Determine the (x, y) coordinate at the center of the cell enclosing the given text.  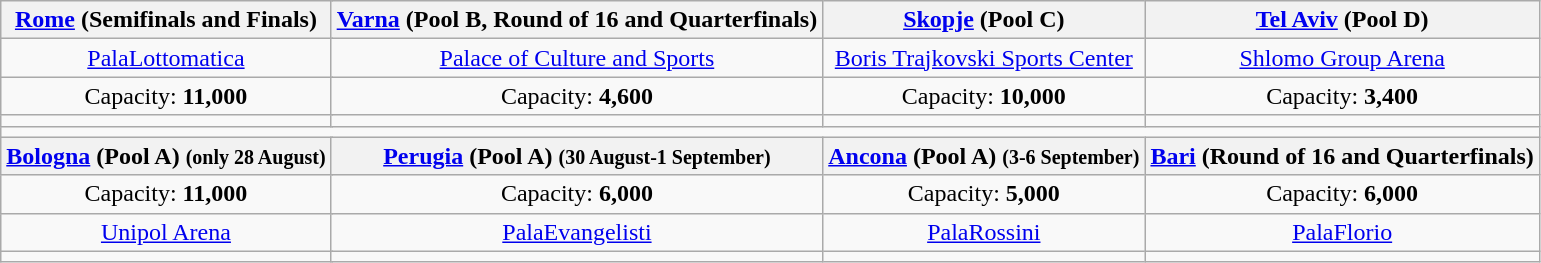
Varna (Pool B, Round of 16 and Quarterfinals) (577, 20)
Perugia (Pool A) (30 August-1 September) (577, 156)
Bari (Round of 16 and Quarterfinals) (1342, 156)
Shlomo Group Arena (1342, 58)
PalaEvangelisti (577, 232)
Skopje (Pool C) (984, 20)
Tel Aviv (Pool D) (1342, 20)
Capacity: 4,600 (577, 96)
PalaLottomatica (166, 58)
Capacity: 5,000 (984, 194)
PalaRossini (984, 232)
PalaFlorio (1342, 232)
Rome (Semifinals and Finals) (166, 20)
Capacity: 3,400 (1342, 96)
Boris Trajkovski Sports Center (984, 58)
Ancona (Pool A) (3-6 September) (984, 156)
Bologna (Pool A) (only 28 August) (166, 156)
Unipol Arena (166, 232)
Palace of Culture and Sports (577, 58)
Capacity: 10,000 (984, 96)
